Determine the (X, Y) coordinate at the center of the cell enclosing the given text.  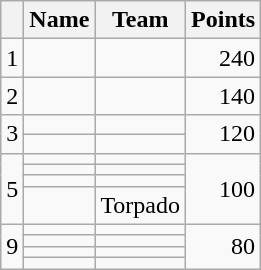
2 (12, 96)
240 (224, 58)
140 (224, 96)
Torpado (140, 205)
1 (12, 58)
3 (12, 134)
120 (224, 134)
Points (224, 20)
80 (224, 246)
5 (12, 188)
100 (224, 188)
Team (140, 20)
9 (12, 246)
Name (60, 20)
